From the cell containing the given text, extract its center point as (X, Y) coordinate. 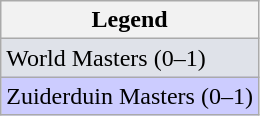
World Masters (0–1) (130, 58)
Zuiderduin Masters (0–1) (130, 96)
Legend (130, 20)
